Find where the given text appears and provide that cell's center as [x, y] coordinate. 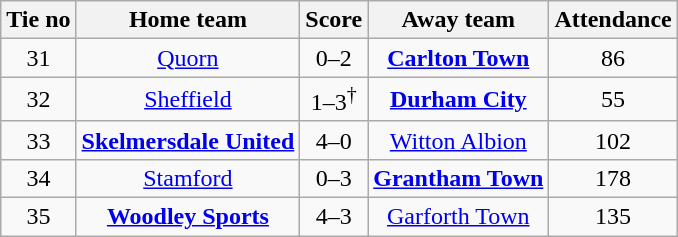
135 [613, 217]
33 [38, 140]
31 [38, 58]
0–3 [334, 178]
32 [38, 100]
Stamford [188, 178]
Tie no [38, 20]
Sheffield [188, 100]
55 [613, 100]
Carlton Town [458, 58]
Garforth Town [458, 217]
1–3† [334, 100]
Attendance [613, 20]
Witton Albion [458, 140]
Home team [188, 20]
34 [38, 178]
4–0 [334, 140]
Quorn [188, 58]
86 [613, 58]
0–2 [334, 58]
Durham City [458, 100]
35 [38, 217]
Grantham Town [458, 178]
178 [613, 178]
4–3 [334, 217]
Away team [458, 20]
102 [613, 140]
Woodley Sports [188, 217]
Skelmersdale United [188, 140]
Score [334, 20]
